Detect which cell encompasses the target text, then output its (x, y) center coordinate. 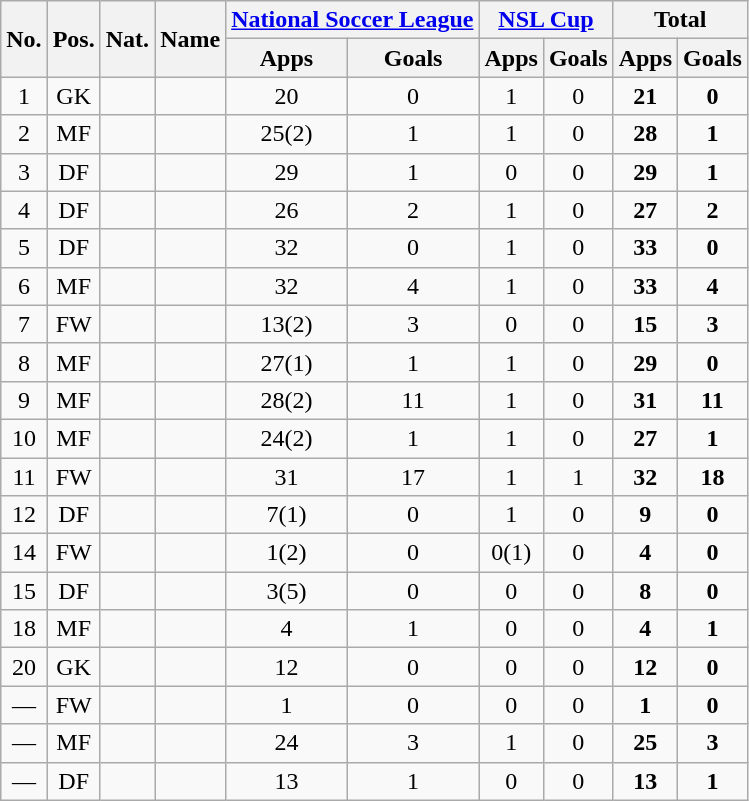
Name (190, 39)
No. (24, 39)
27(1) (287, 362)
28(2) (287, 400)
0(1) (511, 553)
28 (645, 134)
Total (680, 20)
National Soccer League (352, 20)
Nat. (127, 39)
NSL Cup (546, 20)
10 (24, 438)
17 (413, 477)
13(2) (287, 324)
7(1) (287, 515)
1(2) (287, 553)
25(2) (287, 134)
21 (645, 96)
Pos. (74, 39)
26 (287, 210)
6 (24, 286)
24(2) (287, 438)
3(5) (287, 591)
25 (645, 743)
24 (287, 743)
7 (24, 324)
14 (24, 553)
5 (24, 248)
